Capture the cell that displays the provided text and extract its (X, Y) central coordinate. 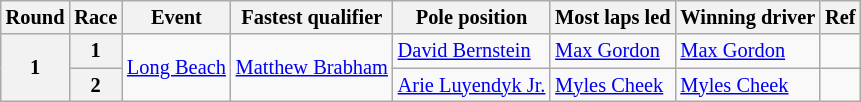
Arie Luyendyk Jr. (472, 85)
Winning driver (748, 17)
Event (176, 17)
David Bernstein (472, 51)
Pole position (472, 17)
Fastest qualifier (312, 17)
2 (96, 85)
Long Beach (176, 68)
Matthew Brabham (312, 68)
Most laps led (612, 17)
Race (96, 17)
Ref (840, 17)
Round (36, 17)
